Identify which cell holds the provided text, then report its [x, y] central coordinate. 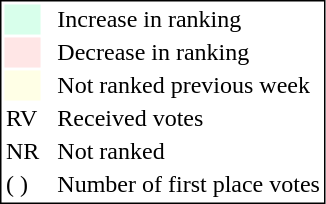
Not ranked previous week [189, 85]
NR [22, 151]
Number of first place votes [189, 185]
Not ranked [189, 151]
Increase in ranking [189, 19]
Decrease in ranking [189, 53]
Received votes [189, 119]
RV [22, 119]
( ) [22, 185]
